Capture the cell that displays the provided text and extract its [X, Y] central coordinate. 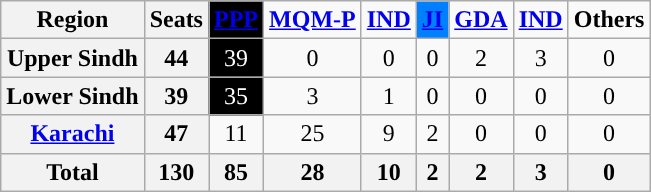
11 [236, 134]
Region [72, 20]
Others [609, 20]
1 [388, 96]
130 [176, 172]
10 [388, 172]
Total [72, 172]
85 [236, 172]
9 [388, 134]
Karachi [72, 134]
44 [176, 58]
47 [176, 134]
GDA [481, 20]
35 [236, 96]
Lower Sindh [72, 96]
25 [313, 134]
PPP [236, 20]
Upper Sindh [72, 58]
MQM-P [313, 20]
28 [313, 172]
Seats [176, 20]
JI [432, 20]
